Detect which cell encompasses the target text, then output its (x, y) center coordinate. 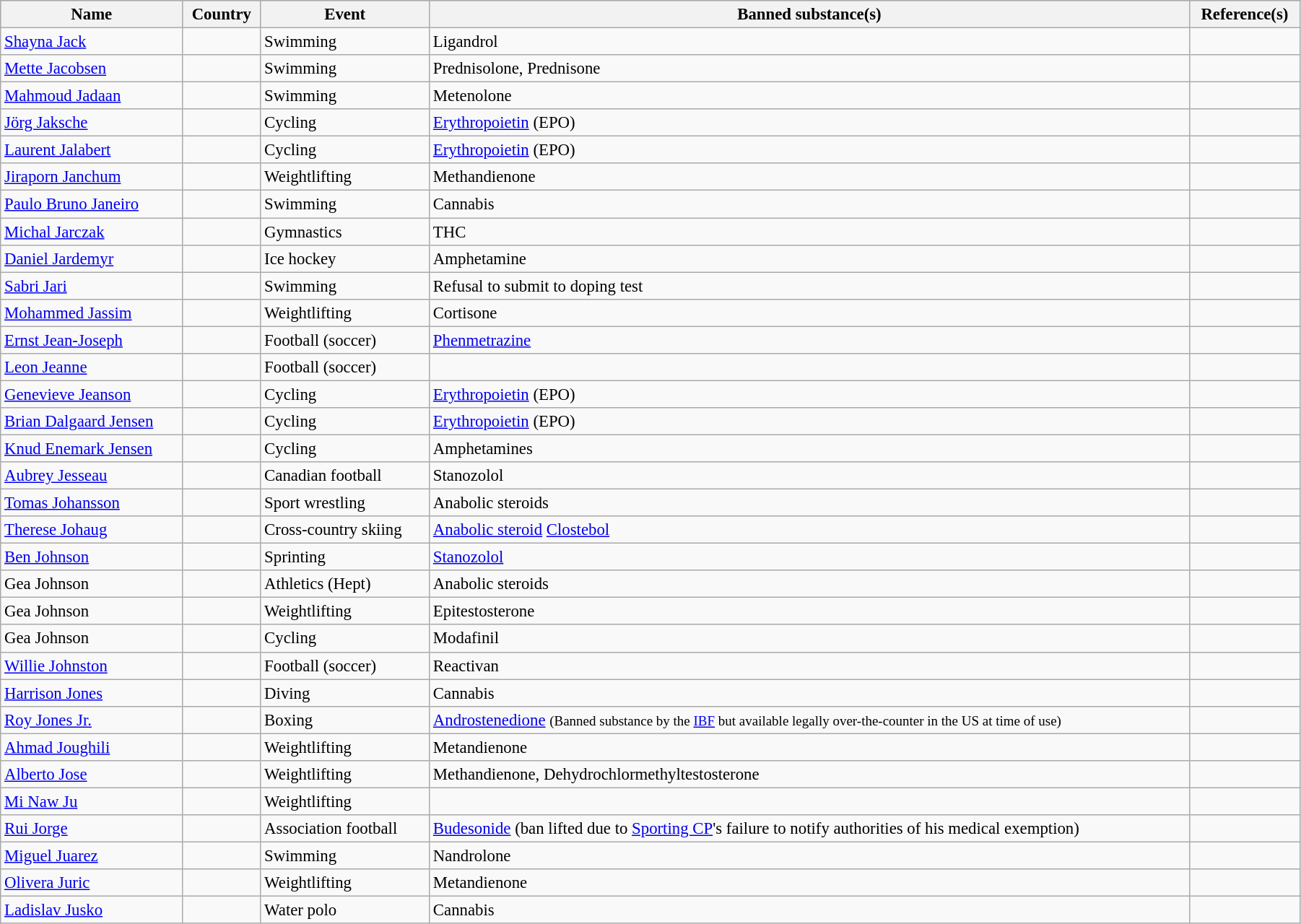
Event (345, 14)
Shayna Jack (92, 42)
Reference(s) (1245, 14)
Refusal to submit to doping test (810, 286)
Amphetamine (810, 258)
Epitestosterone (810, 611)
Name (92, 14)
Water polo (345, 910)
Jiraporn Janchum (92, 177)
Nandrolone (810, 855)
Ladislav Jusko (92, 910)
Genevieve Jeanson (92, 394)
Amphetamines (810, 448)
Michal Jarczak (92, 232)
Rui Jorge (92, 829)
Miguel Juarez (92, 855)
Methandienone, Dehydrochlormethyltestosterone (810, 775)
Ben Johnson (92, 557)
Reactivan (810, 666)
Knud Enemark Jensen (92, 448)
Therese Johaug (92, 530)
Mohammed Jassim (92, 313)
Androstenedione (Banned substance by the IBF but available legally over-the-counter in the US at time of use) (810, 720)
Laurent Jalabert (92, 150)
Banned substance(s) (810, 14)
Olivera Juric (92, 883)
Sport wrestling (345, 503)
Cross-country skiing (345, 530)
Sabri Jari (92, 286)
Diving (345, 693)
Methandienone (810, 177)
Brian Dalgaard Jensen (92, 422)
Harrison Jones (92, 693)
Metenolone (810, 96)
Boxing (345, 720)
Anabolic steroid Clostebol (810, 530)
Cortisone (810, 313)
Jörg Jaksche (92, 123)
Athletics (Hept) (345, 584)
Association football (345, 829)
Phenmetrazine (810, 340)
Canadian football (345, 476)
Ernst Jean-Joseph (92, 340)
Aubrey Jesseau (92, 476)
Mette Jacobsen (92, 69)
Alberto Jose (92, 775)
Daniel Jardemyr (92, 258)
Ligandrol (810, 42)
Sprinting (345, 557)
Tomas Johansson (92, 503)
Roy Jones Jr. (92, 720)
Ahmad Joughili (92, 747)
Paulo Bruno Janeiro (92, 204)
Country (222, 14)
Ice hockey (345, 258)
Prednisolone, Prednisone (810, 69)
Mahmoud Jadaan (92, 96)
Mi Naw Ju (92, 801)
Leon Jeanne (92, 367)
Gymnastics (345, 232)
THC (810, 232)
Budesonide (ban lifted due to Sporting CP's failure to notify authorities of his medical exemption) (810, 829)
Willie Johnston (92, 666)
Modafinil (810, 639)
